From the cell containing the given text, extract its center point as [x, y] coordinate. 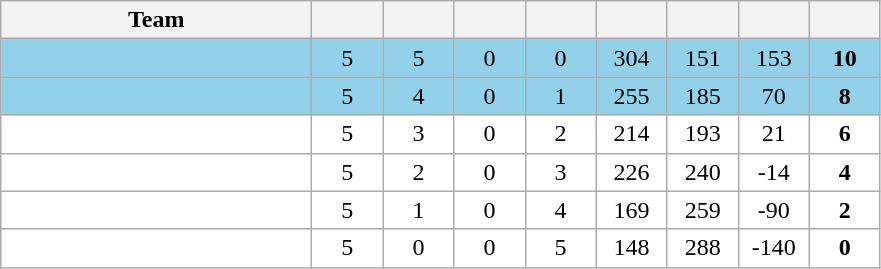
10 [844, 58]
8 [844, 96]
21 [774, 134]
-140 [774, 248]
185 [702, 96]
193 [702, 134]
304 [632, 58]
255 [632, 96]
259 [702, 210]
-90 [774, 210]
169 [632, 210]
148 [632, 248]
153 [774, 58]
226 [632, 172]
70 [774, 96]
214 [632, 134]
240 [702, 172]
-14 [774, 172]
151 [702, 58]
Team [156, 20]
6 [844, 134]
288 [702, 248]
